Detect which cell encompasses the target text, then output its (X, Y) center coordinate. 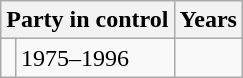
1975–1996 (94, 58)
Party in control (88, 20)
Years (208, 20)
